Extract the [x, y] coordinate from the center of the cell holding the provided text.  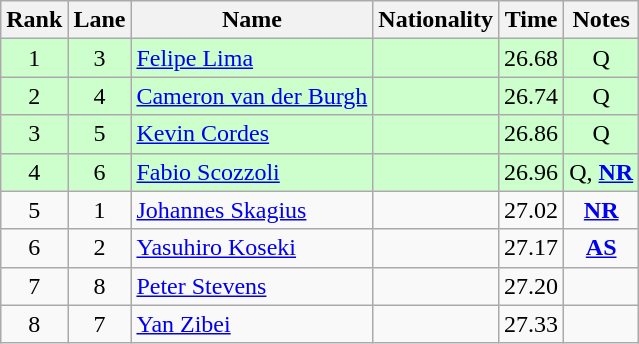
Johannes Skagius [252, 210]
Time [532, 20]
Name [252, 20]
26.86 [532, 134]
27.33 [532, 324]
Peter Stevens [252, 286]
26.74 [532, 96]
Notes [602, 20]
Cameron van der Burgh [252, 96]
26.96 [532, 172]
AS [602, 248]
27.17 [532, 248]
Nationality [436, 20]
Rank [34, 20]
Kevin Cordes [252, 134]
Yan Zibei [252, 324]
26.68 [532, 58]
Felipe Lima [252, 58]
Q, NR [602, 172]
Lane [100, 20]
27.20 [532, 286]
Fabio Scozzoli [252, 172]
Yasuhiro Koseki [252, 248]
27.02 [532, 210]
NR [602, 210]
